Return (X, Y) of the center of cell containing provided text 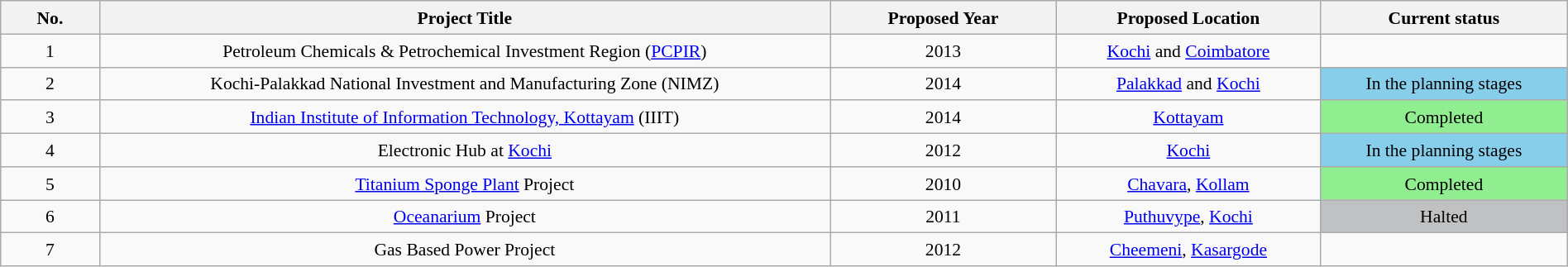
No. (50, 17)
Petroleum Chemicals & Petrochemical Investment Region (PCPIR) (465, 50)
Indian Institute of Information Technology, Kottayam (IIIT) (465, 117)
Cheemeni, Kasargode (1188, 250)
Kochi (1188, 150)
Project Title (465, 17)
2010 (944, 184)
Titanium Sponge Plant Project (465, 184)
Gas Based Power Project (465, 250)
Halted (1444, 217)
6 (50, 217)
Proposed Year (944, 17)
Kottayam (1188, 117)
5 (50, 184)
4 (50, 150)
2013 (944, 50)
Current status (1444, 17)
Chavara, Kollam (1188, 184)
7 (50, 250)
Oceanarium Project (465, 217)
Proposed Location (1188, 17)
2 (50, 83)
1 (50, 50)
Palakkad and Kochi (1188, 83)
Electronic Hub at Kochi (465, 150)
Kochi-Palakkad National Investment and Manufacturing Zone (NIMZ) (465, 83)
3 (50, 117)
2011 (944, 217)
Kochi and Coimbatore (1188, 50)
Puthuvype, Kochi (1188, 217)
